Identify which cell holds the provided text, then report its (X, Y) central coordinate. 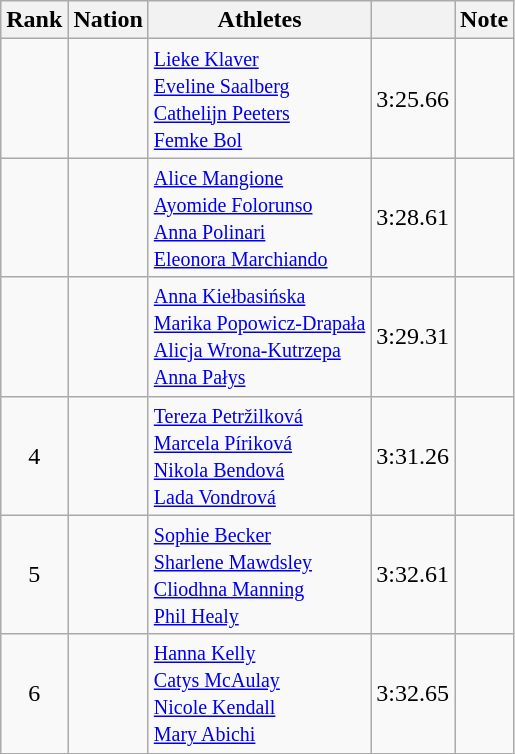
3:31.26 (413, 456)
Tereza PetržilkováMarcela PírikováNikola BendováLada Vondrová (260, 456)
3:29.31 (413, 336)
Alice MangioneAyomide FolorunsoAnna PolinariEleonora Marchiando (260, 218)
3:32.61 (413, 574)
Rank (34, 20)
4 (34, 456)
Nation (108, 20)
3:28.61 (413, 218)
Sophie BeckerSharlene MawdsleyCliodhna ManningPhil Healy (260, 574)
Note (484, 20)
Athletes (260, 20)
5 (34, 574)
Anna KiełbasińskaMarika Popowicz-DrapałaAlicja Wrona-KutrzepaAnna Pałys (260, 336)
6 (34, 694)
Hanna KellyCatys McAulayNicole KendallMary Abichi (260, 694)
3:32.65 (413, 694)
3:25.66 (413, 98)
Lieke KlaverEveline SaalbergCathelijn PeetersFemke Bol (260, 98)
